Extract the [x, y] coordinate from the center of the cell holding the provided text.  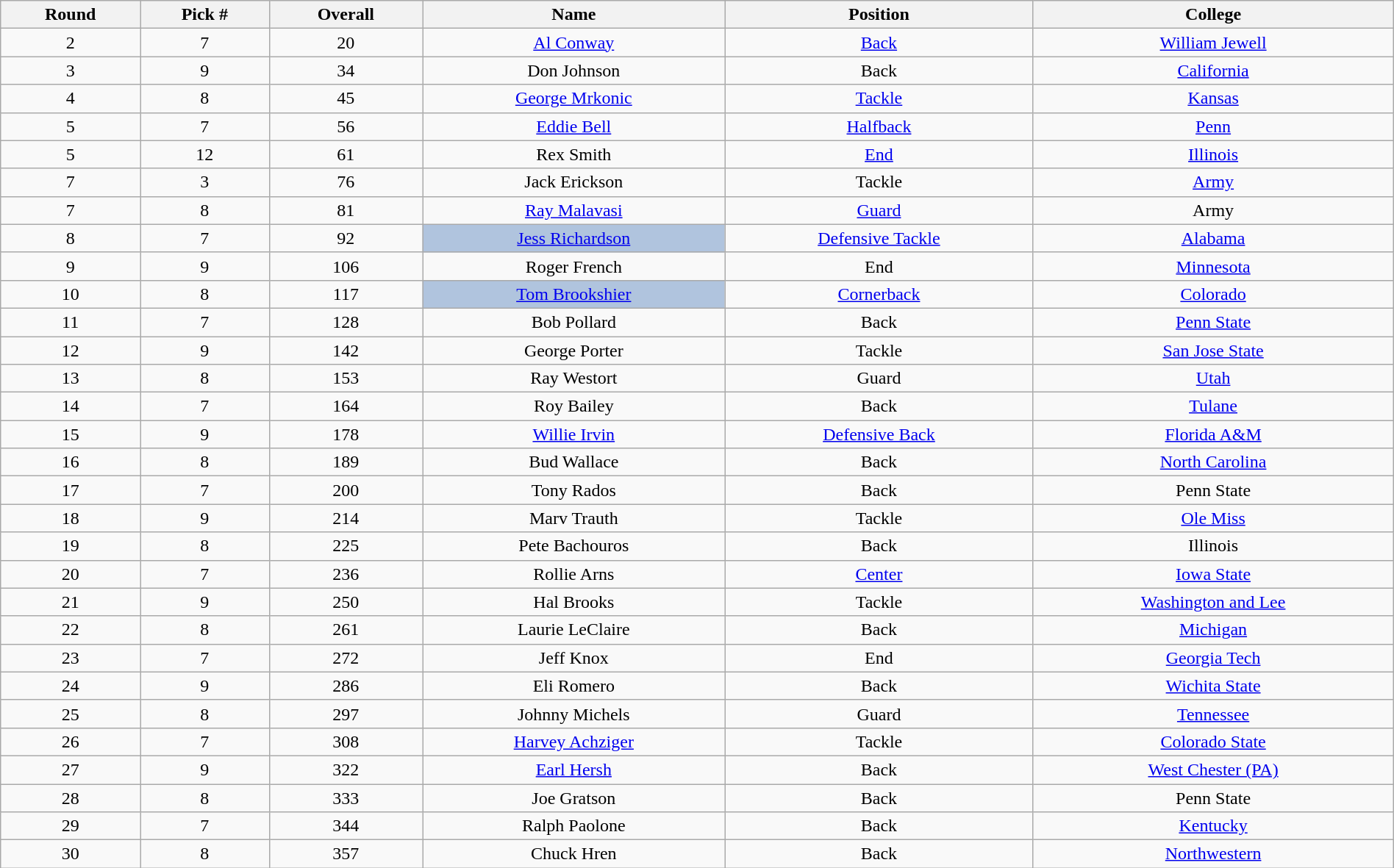
Ralph Paolone [573, 826]
Halfback [879, 126]
25 [71, 714]
Center [879, 574]
William Jewell [1213, 43]
45 [346, 98]
George Mrkonic [573, 98]
23 [71, 658]
Roy Bailey [573, 406]
200 [346, 490]
261 [346, 630]
14 [71, 406]
College [1213, 15]
29 [71, 826]
Laurie LeClaire [573, 630]
11 [71, 322]
17 [71, 490]
106 [346, 266]
Defensive Tackle [879, 238]
Georgia Tech [1213, 658]
10 [71, 294]
15 [71, 434]
142 [346, 351]
Pete Bachouros [573, 546]
Colorado [1213, 294]
Jack Erickson [573, 182]
250 [346, 602]
Iowa State [1213, 574]
Washington and Lee [1213, 602]
Rex Smith [573, 154]
Michigan [1213, 630]
Cornerback [879, 294]
61 [346, 154]
Pick # [205, 15]
Bob Pollard [573, 322]
333 [346, 797]
Alabama [1213, 238]
Johnny Michels [573, 714]
153 [346, 379]
4 [71, 98]
West Chester (PA) [1213, 770]
Minnesota [1213, 266]
Ray Malavasi [573, 210]
Rollie Arns [573, 574]
George Porter [573, 351]
19 [71, 546]
297 [346, 714]
272 [346, 658]
Marv Trauth [573, 518]
North Carolina [1213, 462]
Position [879, 15]
Northwestern [1213, 854]
Wichita State [1213, 686]
164 [346, 406]
Kentucky [1213, 826]
Round [71, 15]
Utah [1213, 379]
Jess Richardson [573, 238]
81 [346, 210]
Tulane [1213, 406]
236 [346, 574]
286 [346, 686]
Harvey Achziger [573, 742]
26 [71, 742]
117 [346, 294]
Tennessee [1213, 714]
Ray Westort [573, 379]
357 [346, 854]
Willie Irvin [573, 434]
16 [71, 462]
Eddie Bell [573, 126]
308 [346, 742]
189 [346, 462]
Don Johnson [573, 71]
California [1213, 71]
18 [71, 518]
30 [71, 854]
Tom Brookshier [573, 294]
San Jose State [1213, 351]
214 [346, 518]
Kansas [1213, 98]
Al Conway [573, 43]
Tony Rados [573, 490]
Joe Gratson [573, 797]
Bud Wallace [573, 462]
Jeff Knox [573, 658]
22 [71, 630]
Roger French [573, 266]
34 [346, 71]
Earl Hersh [573, 770]
27 [71, 770]
Eli Romero [573, 686]
56 [346, 126]
Overall [346, 15]
178 [346, 434]
Defensive Back [879, 434]
344 [346, 826]
128 [346, 322]
Hal Brooks [573, 602]
322 [346, 770]
28 [71, 797]
92 [346, 238]
2 [71, 43]
225 [346, 546]
76 [346, 182]
Penn [1213, 126]
Chuck Hren [573, 854]
24 [71, 686]
Ole Miss [1213, 518]
Name [573, 15]
Florida A&M [1213, 434]
13 [71, 379]
21 [71, 602]
Colorado State [1213, 742]
